Pinpoint the cell where the given text exists, returning its (X, Y) midpoint coordinate. 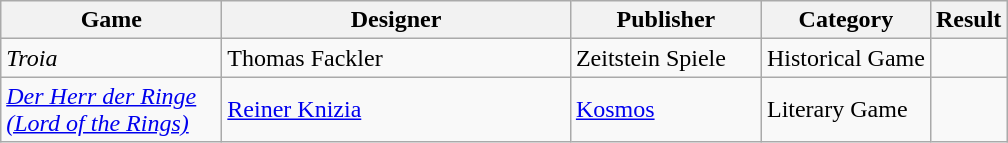
Zeitstein Spiele (666, 58)
Historical Game (846, 58)
Publisher (666, 20)
Literary Game (846, 110)
Thomas Fackler (396, 58)
Reiner Knizia (396, 110)
Der Herr der Ringe (Lord of the Rings) (112, 110)
Designer (396, 20)
Kosmos (666, 110)
Troia (112, 58)
Result (968, 20)
Game (112, 20)
Category (846, 20)
